Pinpoint the cell where the given text exists, returning its [x, y] midpoint coordinate. 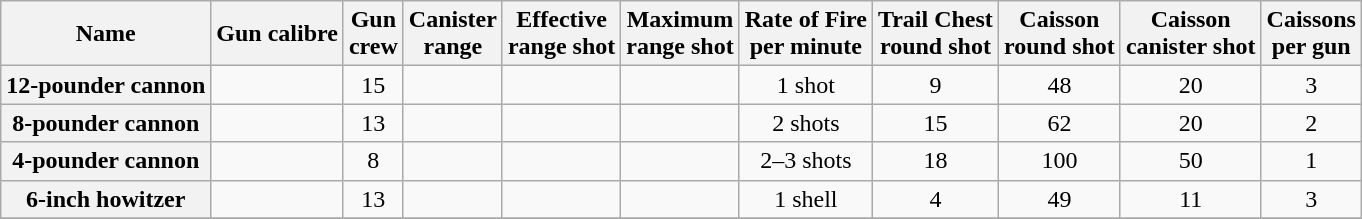
Effectiverange shot [561, 34]
11 [1190, 199]
4 [935, 199]
1 shell [806, 199]
Canisterrange [452, 34]
Caissonsper gun [1311, 34]
49 [1059, 199]
12-pounder cannon [106, 85]
18 [935, 161]
6-inch howitzer [106, 199]
1 [1311, 161]
Rate of Fireper minute [806, 34]
1 shot [806, 85]
100 [1059, 161]
Gun calibre [278, 34]
2 [1311, 123]
2–3 shots [806, 161]
Name [106, 34]
48 [1059, 85]
9 [935, 85]
8-pounder cannon [106, 123]
Caissonround shot [1059, 34]
Maximumrange shot [680, 34]
Guncrew [373, 34]
2 shots [806, 123]
62 [1059, 123]
50 [1190, 161]
Caissoncanister shot [1190, 34]
Trail Chestround shot [935, 34]
8 [373, 161]
4-pounder cannon [106, 161]
